Find where the given text appears and provide that cell's center as (x, y) coordinate. 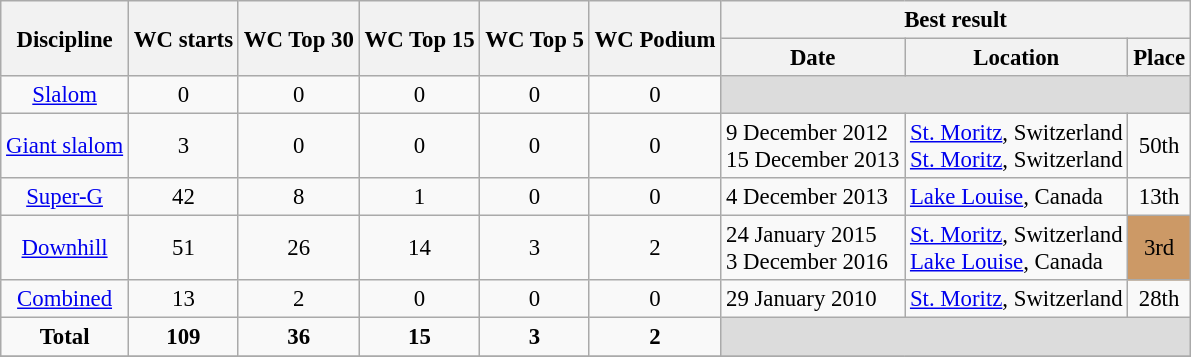
13th (1159, 197)
8 (298, 197)
14 (420, 248)
Combined (65, 299)
St. Moritz, Switzerland St. Moritz, Switzerland (1016, 146)
28th (1159, 299)
Downhill (65, 248)
WC Podium (654, 38)
9 December 2012 15 December 2013 (813, 146)
Total (65, 337)
Date (813, 58)
36 (298, 337)
50th (1159, 146)
WC Top 15 (420, 38)
Location (1016, 58)
26 (298, 248)
WC Top 30 (298, 38)
WC Top 5 (534, 38)
15 (420, 337)
St. Moritz, Switzerland (1016, 299)
4 December 2013 (813, 197)
Super-G (65, 197)
1 (420, 197)
WC starts (183, 38)
Lake Louise, Canada (1016, 197)
109 (183, 337)
Discipline (65, 38)
24 January 2015 3 December 2016 (813, 248)
Slalom (65, 95)
51 (183, 248)
29 January 2010 (813, 299)
Place (1159, 58)
13 (183, 299)
3rd (1159, 248)
Giant slalom (65, 146)
Best result (956, 20)
St. Moritz, Switzerland Lake Louise, Canada (1016, 248)
42 (183, 197)
